Locate the cell with the specified text and output its [X, Y] center coordinate. 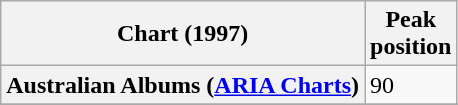
Australian Albums (ARIA Charts) [183, 85]
90 [411, 85]
Chart (1997) [183, 34]
Peakposition [411, 34]
